From the cell containing the given text, extract its center point as (x, y) coordinate. 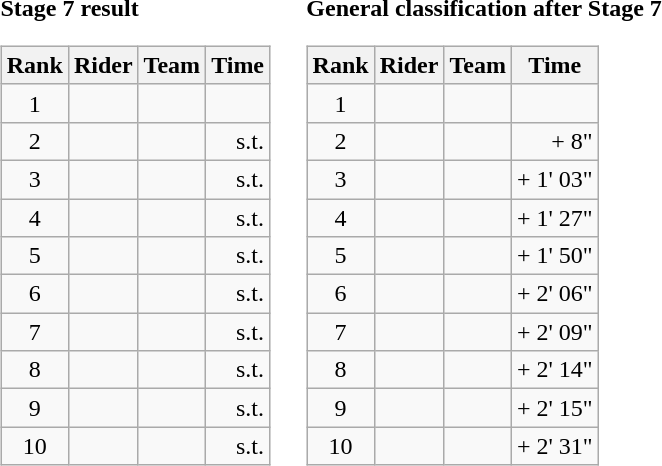
+ 1' 03" (554, 179)
+ 2' 06" (554, 294)
+ 2' 14" (554, 370)
+ 2' 15" (554, 408)
+ 1' 27" (554, 217)
+ 2' 31" (554, 446)
+ 2' 09" (554, 332)
+ 1' 50" (554, 256)
+ 8" (554, 141)
